Provide the [X, Y] coordinate of the cell's center where the given text is located.  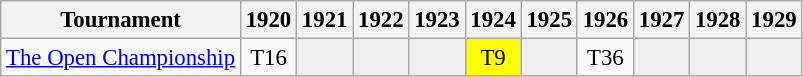
1920 [268, 20]
1925 [549, 20]
1922 [381, 20]
The Open Championship [121, 58]
1929 [774, 20]
Tournament [121, 20]
1921 [325, 20]
1924 [493, 20]
T36 [605, 58]
1928 [718, 20]
1926 [605, 20]
1923 [437, 20]
1927 [661, 20]
T9 [493, 58]
T16 [268, 58]
